Output the [X, Y] coordinate of the center of the cell containing the given text.  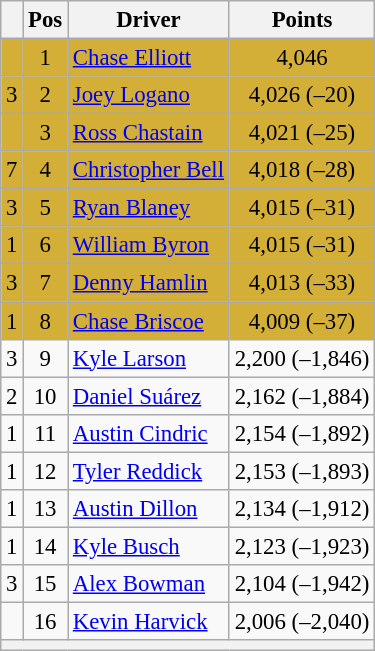
4,009 (–37) [302, 321]
2,134 (–1,912) [302, 509]
Pos [46, 20]
2,123 (–1,923) [302, 546]
2,200 (–1,846) [302, 358]
Austin Cindric [149, 433]
2,162 (–1,884) [302, 396]
11 [46, 433]
Denny Hamlin [149, 283]
Ross Chastain [149, 133]
8 [46, 321]
Driver [149, 20]
Austin Dillon [149, 509]
4,013 (–33) [302, 283]
Daniel Suárez [149, 396]
4,021 (–25) [302, 133]
5 [46, 208]
2,104 (–1,942) [302, 584]
Ryan Blaney [149, 208]
4,046 [302, 58]
Chase Elliott [149, 58]
Tyler Reddick [149, 471]
Kevin Harvick [149, 621]
Points [302, 20]
Alex Bowman [149, 584]
6 [46, 245]
2,153 (–1,893) [302, 471]
Christopher Bell [149, 170]
2,006 (–2,040) [302, 621]
Kyle Busch [149, 546]
9 [46, 358]
William Byron [149, 245]
Joey Logano [149, 95]
10 [46, 396]
4,018 (–28) [302, 170]
14 [46, 546]
Chase Briscoe [149, 321]
4 [46, 170]
4,026 (–20) [302, 95]
15 [46, 584]
2,154 (–1,892) [302, 433]
13 [46, 509]
16 [46, 621]
Kyle Larson [149, 358]
12 [46, 471]
